Detect which cell encompasses the target text, then output its [X, Y] center coordinate. 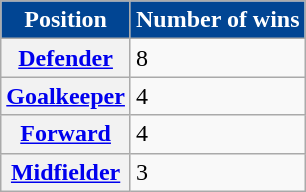
Forward [66, 134]
Number of wins [218, 20]
Position [66, 20]
Defender [66, 58]
3 [218, 172]
8 [218, 58]
Midfielder [66, 172]
Goalkeeper [66, 96]
